Detect which cell encompasses the target text, then output its [x, y] center coordinate. 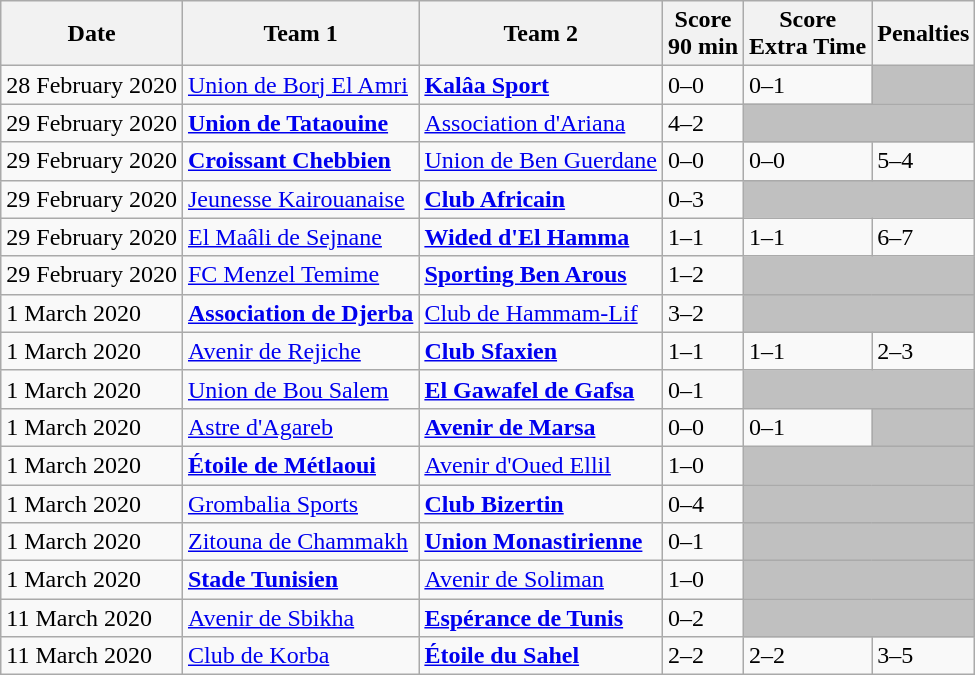
ScoreExtra Time [808, 34]
Association d'Ariana [541, 123]
Club Bizertin [541, 503]
3–2 [704, 313]
Date [92, 34]
Team 2 [541, 34]
Union de Ben Guerdane [541, 161]
Union de Bou Salem [300, 389]
FC Menzel Temime [300, 275]
Jeunesse Kairouanaise [300, 199]
Grombalia Sports [300, 503]
Étoile de Métlaoui [300, 465]
Zitouna de Chammakh [300, 542]
3–5 [924, 656]
Astre d'Agareb [300, 427]
Club de Hammam-Lif [541, 313]
28 February 2020 [92, 85]
Étoile du Sahel [541, 656]
1–2 [704, 275]
Kalâa Sport [541, 85]
Avenir d'Oued Ellil [541, 465]
0–2 [704, 618]
Avenir de Rejiche [300, 351]
Union Monastirienne [541, 542]
Club Africain [541, 199]
Wided d'El Hamma [541, 237]
Sporting Ben Arous [541, 275]
Stade Tunisien [300, 580]
Croissant Chebbien [300, 161]
Penalties [924, 34]
Club Sfaxien [541, 351]
El Maâli de Sejnane [300, 237]
Union de Tataouine [300, 123]
Team 1 [300, 34]
Avenir de Marsa [541, 427]
Avenir de Soliman [541, 580]
Avenir de Sbikha [300, 618]
4–2 [704, 123]
Espérance de Tunis [541, 618]
0–4 [704, 503]
Association de Djerba [300, 313]
Score90 min [704, 34]
El Gawafel de Gafsa [541, 389]
Club de Korba [300, 656]
Union de Borj El Amri [300, 85]
0–3 [704, 199]
2–3 [924, 351]
6–7 [924, 237]
5–4 [924, 161]
